Detect which cell encompasses the target text, then output its [x, y] center coordinate. 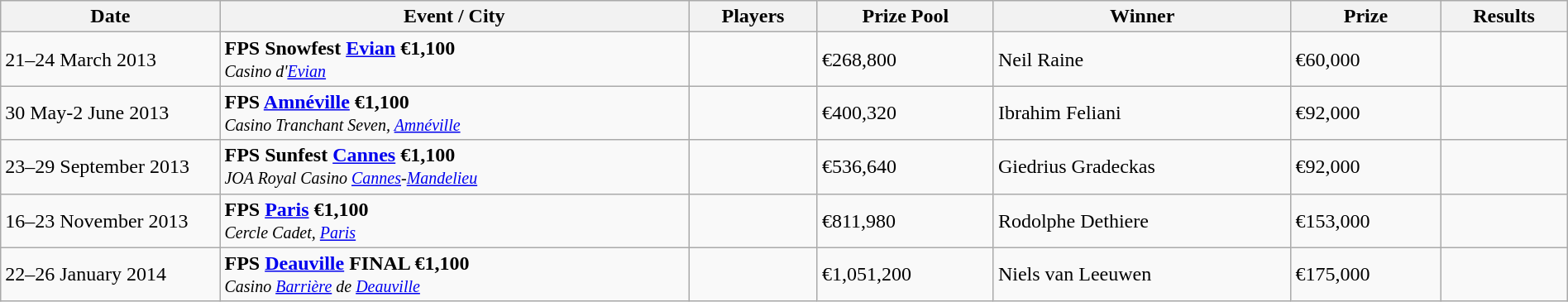
Winner [1142, 17]
Niels van Leeuwen [1142, 275]
Players [753, 17]
21–24 March 2013 [111, 60]
Event / City [455, 17]
€811,980 [905, 220]
Prize [1366, 17]
Ibrahim Feliani [1142, 113]
FPS Deauville FINAL €1,100Casino Barrière de Deauville [455, 275]
€60,000 [1366, 60]
Rodolphe Dethiere [1142, 220]
Neil Raine [1142, 60]
Date [111, 17]
FPS Paris €1,100Cercle Cadet, Paris [455, 220]
€175,000 [1366, 275]
Giedrius Gradeckas [1142, 167]
€400,320 [905, 113]
€1,051,200 [905, 275]
23–29 September 2013 [111, 167]
30 May-2 June 2013 [111, 113]
FPS Amnéville €1,100Casino Tranchant Seven, Amnéville [455, 113]
€268,800 [905, 60]
FPS Snowfest Evian €1,100Casino d'Evian [455, 60]
€536,640 [905, 167]
16–23 November 2013 [111, 220]
Results [1503, 17]
Prize Pool [905, 17]
22–26 January 2014 [111, 275]
FPS Sunfest Cannes €1,100JOA Royal Casino Cannes-Mandelieu [455, 167]
€153,000 [1366, 220]
